Identify which cell holds the provided text, then report its (x, y) central coordinate. 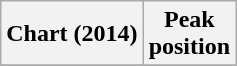
Chart (2014) (72, 34)
Peak position (189, 34)
